Provide the (X, Y) coordinate of the cell's center where the given text is located.  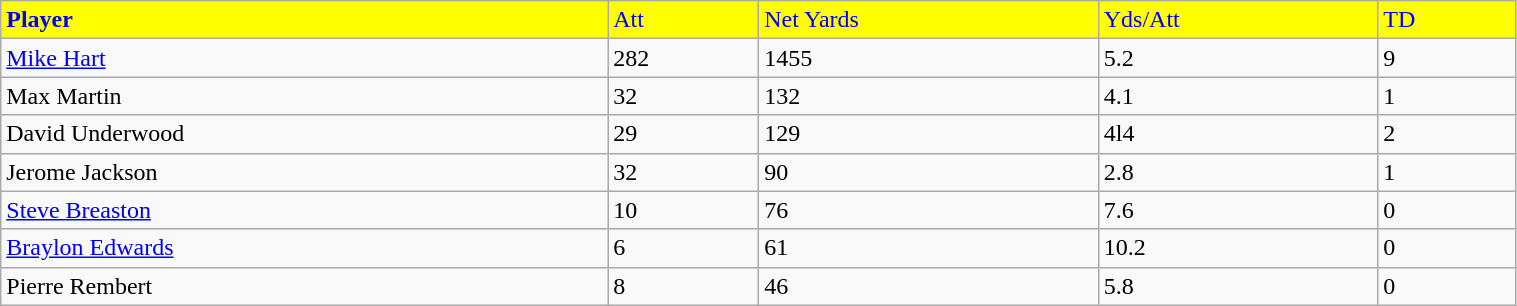
46 (929, 286)
6 (684, 248)
4l4 (1238, 134)
Jerome Jackson (304, 172)
2 (1447, 134)
29 (684, 134)
Att (684, 20)
9 (1447, 58)
Braylon Edwards (304, 248)
10 (684, 210)
10.2 (1238, 248)
Pierre Rembert (304, 286)
7.6 (1238, 210)
8 (684, 286)
2.8 (1238, 172)
5.8 (1238, 286)
David Underwood (304, 134)
90 (929, 172)
132 (929, 96)
TD (1447, 20)
76 (929, 210)
129 (929, 134)
5.2 (1238, 58)
Net Yards (929, 20)
282 (684, 58)
4.1 (1238, 96)
1455 (929, 58)
Max Martin (304, 96)
Steve Breaston (304, 210)
Yds/Att (1238, 20)
Player (304, 20)
Mike Hart (304, 58)
61 (929, 248)
